Determine the [x, y] coordinate at the center of the cell enclosing the given text.  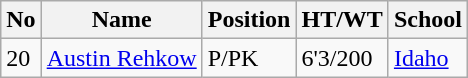
Idaho [428, 58]
School [428, 20]
Austin Rehkow [122, 58]
6'3/200 [342, 58]
P/PK [249, 58]
HT/WT [342, 20]
Position [249, 20]
20 [21, 58]
Name [122, 20]
No [21, 20]
